Extract the [X, Y] coordinate from the center of the cell holding the provided text.  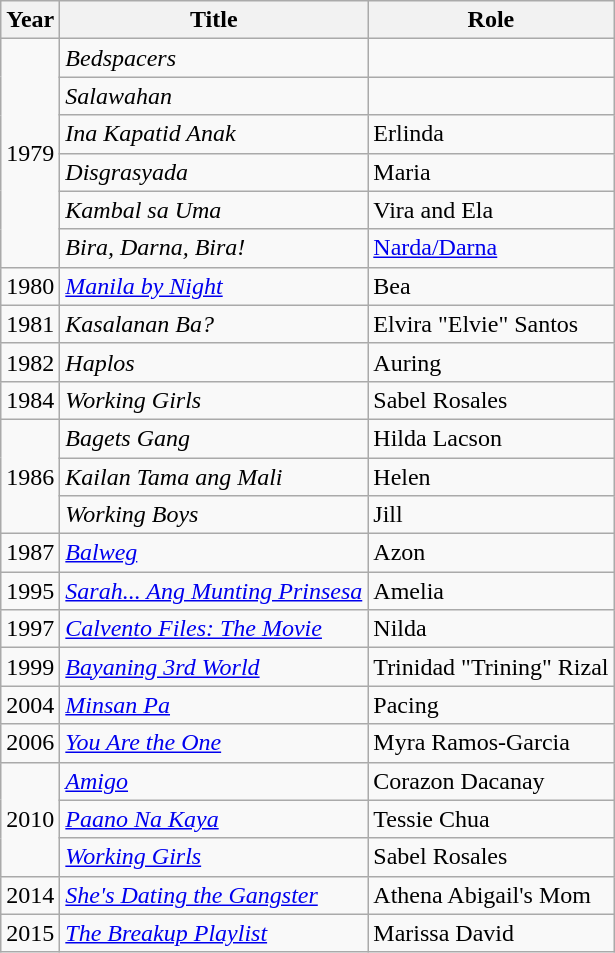
Athena Abigail's Mom [491, 895]
Tessie Chua [491, 819]
Elvira "Elvie" Santos [491, 324]
Haplos [214, 362]
1984 [30, 400]
Minsan Pa [214, 705]
2004 [30, 705]
Ina Kapatid Anak [214, 134]
Corazon Dacanay [491, 781]
Auring [491, 362]
Role [491, 20]
Erlinda [491, 134]
Salawahan [214, 96]
1999 [30, 667]
Bayaning 3rd World [214, 667]
You Are the One [214, 743]
1982 [30, 362]
2010 [30, 819]
2006 [30, 743]
Working Boys [214, 515]
1979 [30, 153]
Narda/Darna [491, 248]
Jill [491, 515]
Calvento Files: The Movie [214, 629]
She's Dating the Gangster [214, 895]
Kambal sa Uma [214, 210]
1981 [30, 324]
Manila by Night [214, 286]
Amelia [491, 591]
2015 [30, 933]
1986 [30, 476]
Title [214, 20]
Myra Ramos-Garcia [491, 743]
Hilda Lacson [491, 438]
Bedspacers [214, 58]
2014 [30, 895]
Paano Na Kaya [214, 819]
Azon [491, 553]
Year [30, 20]
1987 [30, 553]
Sarah... Ang Munting Prinsesa [214, 591]
Vira and Ela [491, 210]
Disgrasyada [214, 172]
Kailan Tama ang Mali [214, 477]
1997 [30, 629]
1995 [30, 591]
Nilda [491, 629]
Helen [491, 477]
Bagets Gang [214, 438]
Trinidad "Trining" Rizal [491, 667]
Amigo [214, 781]
Balweg [214, 553]
Maria [491, 172]
Bira, Darna, Bira! [214, 248]
Bea [491, 286]
Kasalanan Ba? [214, 324]
1980 [30, 286]
Marissa David [491, 933]
The Breakup Playlist [214, 933]
Pacing [491, 705]
